From the cell containing the given text, extract its center point as (x, y) coordinate. 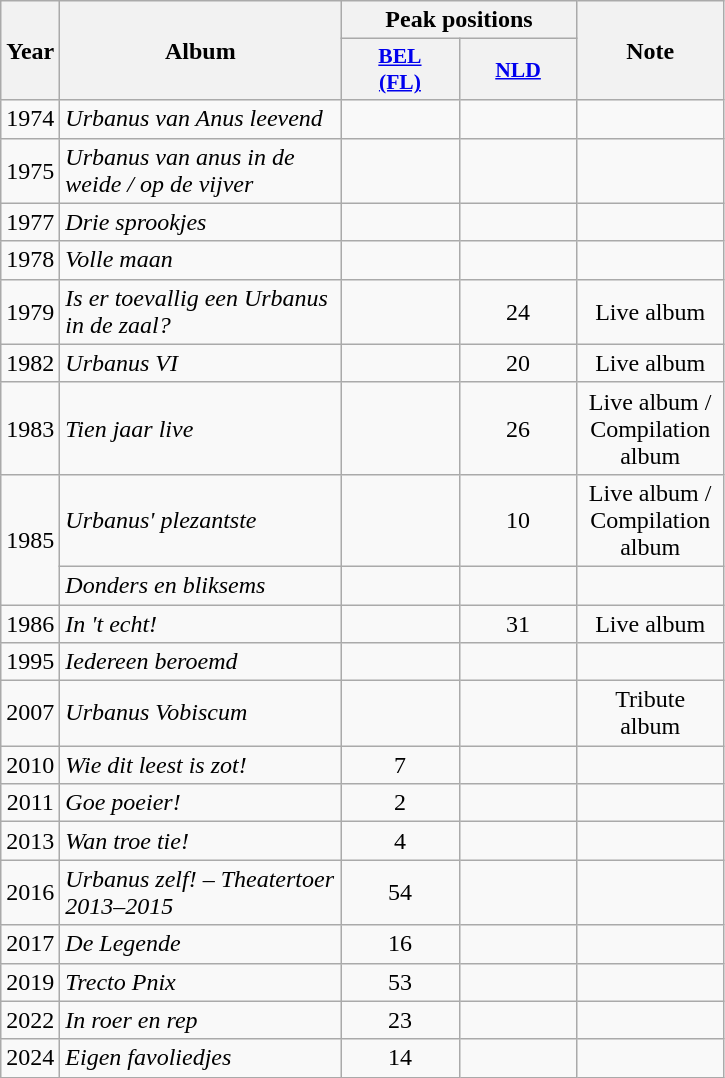
2011 (30, 803)
Album (200, 50)
Tribute album (650, 714)
26 (518, 428)
Wie dit leest is zot! (200, 765)
16 (400, 944)
Eigen favoliedjes (200, 1058)
Wan troe tie! (200, 841)
Urbanus Vobiscum (200, 714)
Donders en bliksems (200, 585)
1977 (30, 222)
2022 (30, 1020)
Urbanus zelf! – Theatertoer 2013–2015 (200, 892)
Goe poeier! (200, 803)
1975 (30, 170)
1978 (30, 260)
10 (518, 520)
7 (400, 765)
Urbanus van Anus leevend (200, 119)
53 (400, 982)
Year (30, 50)
2007 (30, 714)
2016 (30, 892)
31 (518, 623)
Urbanus van anus in de weide / op de vijver (200, 170)
Drie sprookjes (200, 222)
Urbanus' plezantste (200, 520)
Iedereen beroemd (200, 662)
Note (650, 50)
20 (518, 363)
NLD (518, 70)
1985 (30, 539)
14 (400, 1058)
In 't echt! (200, 623)
1979 (30, 312)
1983 (30, 428)
Is er toevallig een Urbanus in de zaal? (200, 312)
2017 (30, 944)
4 (400, 841)
Tien jaar live (200, 428)
De Legende (200, 944)
2010 (30, 765)
Volle maan (200, 260)
24 (518, 312)
23 (400, 1020)
1982 (30, 363)
Trecto Pnix (200, 982)
2019 (30, 982)
BEL(FL) (400, 70)
2013 (30, 841)
2 (400, 803)
2024 (30, 1058)
1986 (30, 623)
In roer en rep (200, 1020)
Urbanus VI (200, 363)
1974 (30, 119)
1995 (30, 662)
Peak positions (459, 20)
54 (400, 892)
